Extract the (x, y) coordinate from the center of the cell holding the provided text.  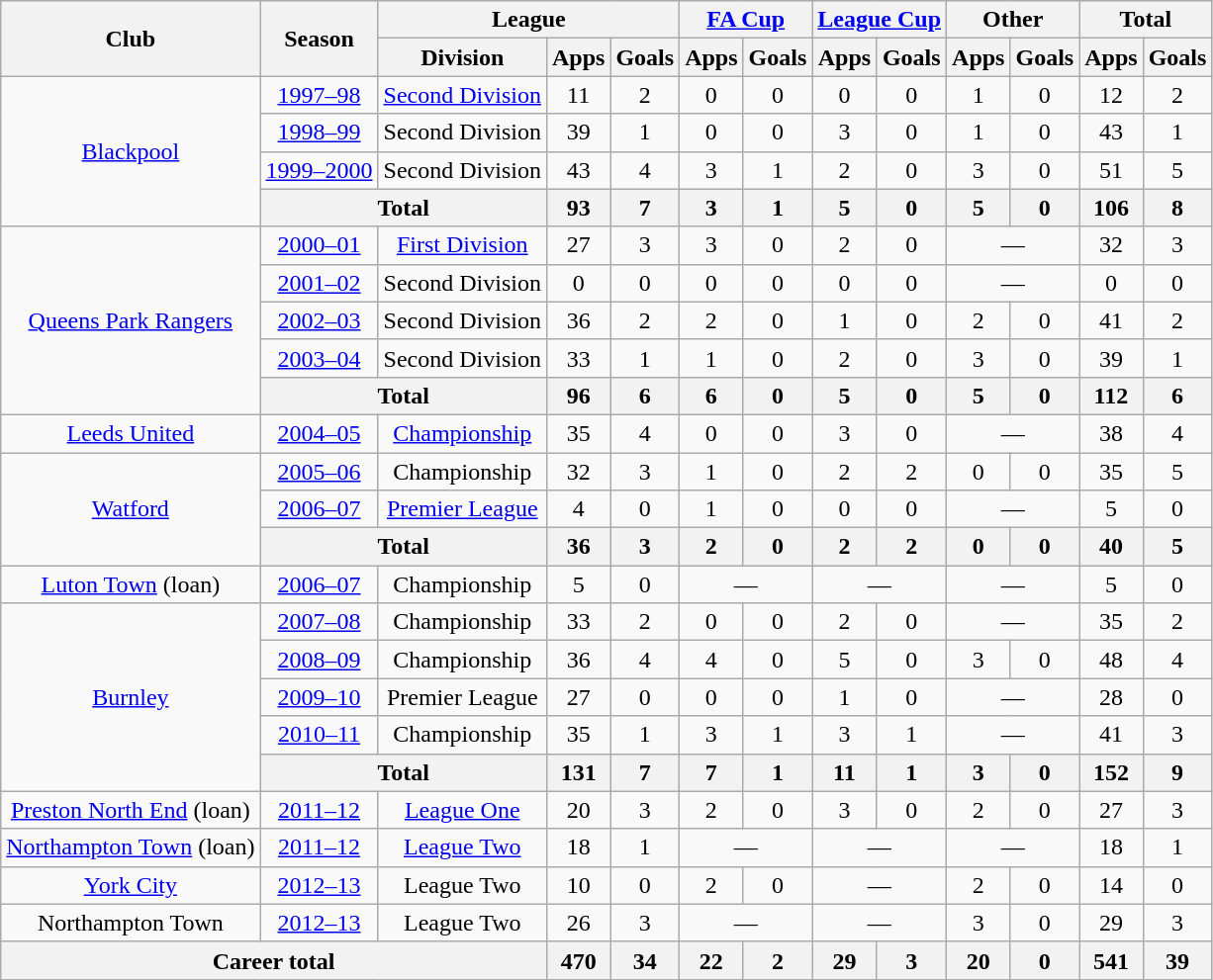
96 (578, 396)
Season (319, 39)
Division (462, 57)
28 (1111, 697)
2000–01 (319, 245)
106 (1111, 208)
Watford (131, 509)
26 (578, 923)
2004–05 (319, 433)
York City (131, 885)
2002–03 (319, 320)
34 (645, 960)
38 (1111, 433)
Club (131, 39)
14 (1111, 885)
Other (1013, 20)
2007–08 (319, 622)
Burnley (131, 697)
1998–99 (319, 133)
2009–10 (319, 697)
40 (1111, 547)
Blackpool (131, 151)
541 (1111, 960)
League (528, 20)
2001–02 (319, 283)
10 (578, 885)
2010–11 (319, 735)
112 (1111, 396)
Northampton Town (131, 923)
Northampton Town (loan) (131, 847)
League Cup (880, 20)
2003–04 (319, 358)
2008–09 (319, 660)
Preston North End (loan) (131, 810)
Luton Town (loan) (131, 584)
1997–98 (319, 95)
93 (578, 208)
9 (1177, 772)
470 (578, 960)
131 (578, 772)
8 (1177, 208)
Career total (274, 960)
First Division (462, 245)
12 (1111, 95)
152 (1111, 772)
22 (711, 960)
1999–2000 (319, 170)
League One (462, 810)
48 (1111, 660)
Queens Park Rangers (131, 320)
Leeds United (131, 433)
FA Cup (746, 20)
2005–06 (319, 472)
51 (1111, 170)
